Pinpoint the cell where the given text exists, returning its (X, Y) midpoint coordinate. 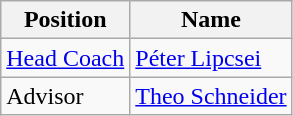
Advisor (66, 96)
Position (66, 20)
Name (211, 20)
Péter Lipcsei (211, 58)
Head Coach (66, 58)
Theo Schneider (211, 96)
